Extract the [X, Y] coordinate from the center of the cell holding the provided text.  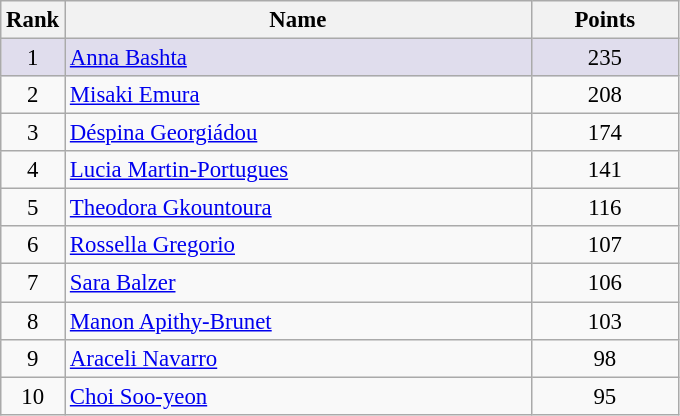
Déspina Georgiádou [298, 133]
95 [604, 396]
6 [33, 245]
107 [604, 245]
208 [604, 95]
Points [604, 20]
174 [604, 133]
Rossella Gregorio [298, 245]
Choi Soo-yeon [298, 396]
235 [604, 58]
Rank [33, 20]
116 [604, 208]
Anna Bashta [298, 58]
Name [298, 20]
1 [33, 58]
8 [33, 321]
103 [604, 321]
2 [33, 95]
Lucia Martin-Portugues [298, 170]
3 [33, 133]
4 [33, 170]
Theodora Gkountoura [298, 208]
9 [33, 358]
5 [33, 208]
Sara Balzer [298, 283]
98 [604, 358]
141 [604, 170]
7 [33, 283]
106 [604, 283]
Araceli Navarro [298, 358]
10 [33, 396]
Misaki Emura [298, 95]
Manon Apithy-Brunet [298, 321]
